Determine the (X, Y) coordinate at the center of the cell enclosing the given text.  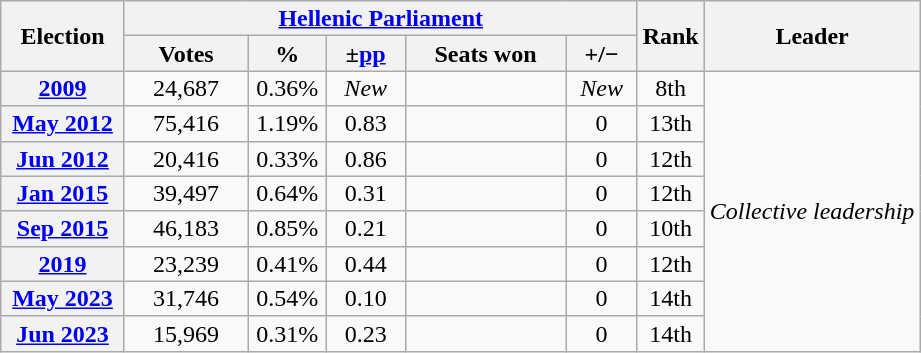
46,183 (186, 228)
0.21 (366, 228)
0.36% (288, 88)
31,746 (186, 298)
Collective leadership (812, 211)
0.83 (366, 124)
Votes (186, 54)
May 2012 (63, 124)
0.54% (288, 298)
Sep 2015 (63, 228)
24,687 (186, 88)
20,416 (186, 158)
13th (670, 124)
2009 (63, 88)
0.10 (366, 298)
0.44 (366, 264)
23,239 (186, 264)
Hellenic Parliament (380, 18)
±pp (366, 54)
2019 (63, 264)
Seats won (486, 54)
0.41% (288, 264)
39,497 (186, 194)
Election (63, 36)
Jun 2012 (63, 158)
0.31% (288, 334)
0.85% (288, 228)
Rank (670, 36)
10th (670, 228)
75,416 (186, 124)
Leader (812, 36)
15,969 (186, 334)
% (288, 54)
0.33% (288, 158)
May 2023 (63, 298)
8th (670, 88)
1.19% (288, 124)
Jun 2023 (63, 334)
0.31 (366, 194)
0.86 (366, 158)
Jan 2015 (63, 194)
0.23 (366, 334)
0.64% (288, 194)
+/− (602, 54)
